Locate the cell with the specified text and output its (x, y) center coordinate. 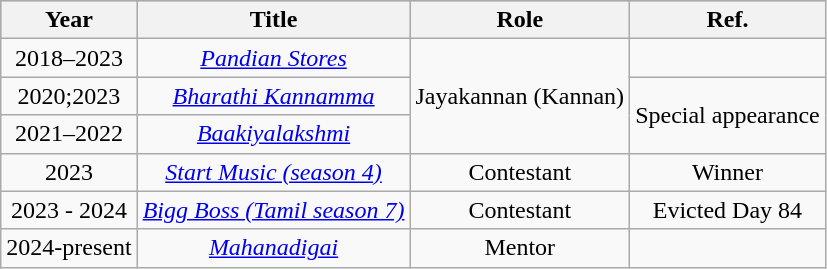
Start Music (season 4) (274, 172)
Jayakannan (Kannan) (520, 96)
Title (274, 20)
Baakiyalakshmi (274, 134)
2018–2023 (69, 58)
2024-present (69, 248)
Bharathi Kannamma (274, 96)
Mahanadigai (274, 248)
Evicted Day 84 (728, 210)
2023 - 2024 (69, 210)
2020;2023 (69, 96)
Role (520, 20)
Winner (728, 172)
Bigg Boss (Tamil season 7) (274, 210)
Year (69, 20)
Pandian Stores (274, 58)
Special appearance (728, 115)
Mentor (520, 248)
2023 (69, 172)
Ref. (728, 20)
2021–2022 (69, 134)
